Search for the cell housing the specified text and yield its (x, y) center coordinate. 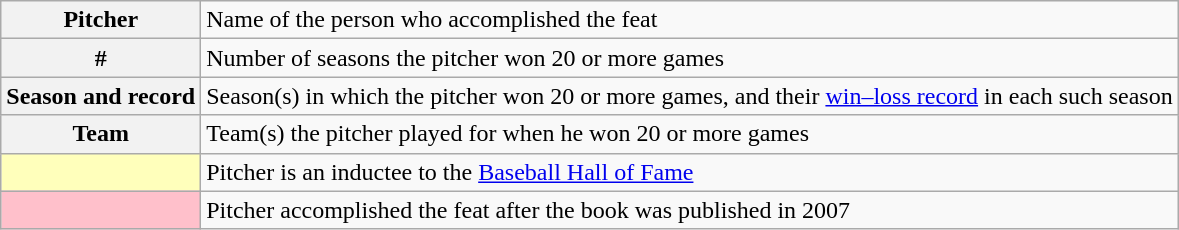
# (101, 58)
Season and record (101, 96)
Pitcher (101, 20)
Number of seasons the pitcher won 20 or more games (690, 58)
Pitcher accomplished the feat after the book was published in 2007 (690, 210)
Team (101, 134)
Pitcher is an inductee to the Baseball Hall of Fame (690, 172)
Team(s) the pitcher played for when he won 20 or more games (690, 134)
Name of the person who accomplished the feat (690, 20)
Season(s) in which the pitcher won 20 or more games, and their win–loss record in each such season (690, 96)
